Capture the cell that displays the provided text and extract its [x, y] central coordinate. 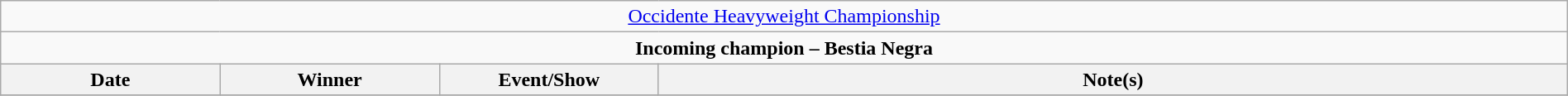
Winner [329, 79]
Note(s) [1113, 79]
Occidente Heavyweight Championship [784, 17]
Date [111, 79]
Incoming champion – Bestia Negra [784, 48]
Event/Show [549, 79]
